Provide the [x, y] coordinate of the cell's center where the given text is located.  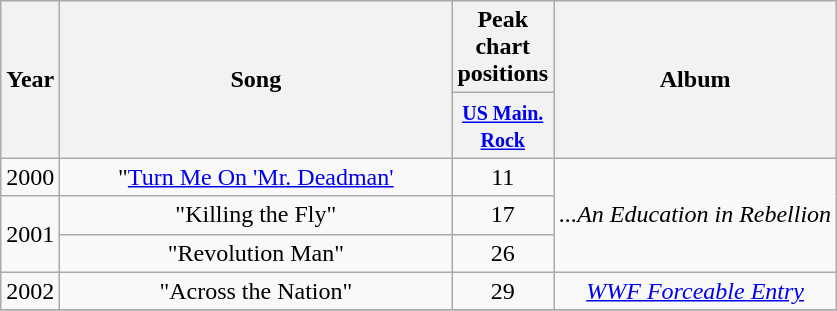
Song [256, 80]
Year [30, 80]
Album [696, 80]
WWF Forceable Entry [696, 291]
"Killing the Fly" [256, 215]
2001 [30, 234]
17 [503, 215]
2002 [30, 291]
26 [503, 253]
11 [503, 177]
"Turn Me On 'Mr. Deadman' [256, 177]
Peak chart positions [503, 47]
...An Education in Rebellion [696, 215]
2000 [30, 177]
"Across the Nation" [256, 291]
29 [503, 291]
US Main. Rock [503, 126]
"Revolution Man" [256, 253]
